Pinpoint the cell where the given text exists, returning its (X, Y) midpoint coordinate. 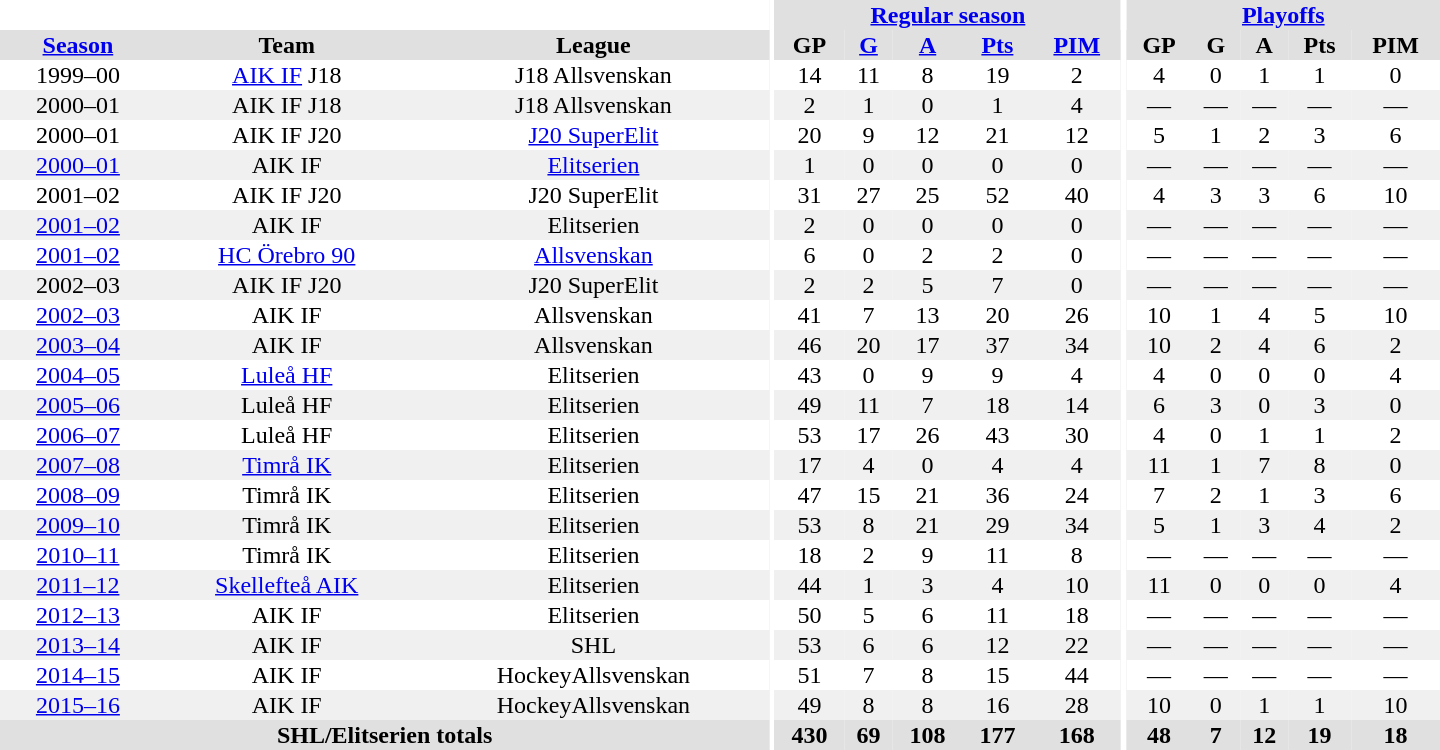
Season (78, 45)
2010–11 (78, 555)
48 (1160, 735)
28 (1076, 705)
27 (868, 195)
430 (810, 735)
47 (810, 495)
2009–10 (78, 525)
2014–15 (78, 675)
2013–14 (78, 645)
Regular season (948, 15)
SHL/Elitserien totals (384, 735)
SHL (594, 645)
31 (810, 195)
30 (1076, 435)
25 (928, 195)
168 (1076, 735)
40 (1076, 195)
2007–08 (78, 465)
League (594, 45)
2012–13 (78, 615)
46 (810, 345)
2004–05 (78, 375)
29 (997, 525)
41 (810, 315)
HC Örebro 90 (287, 255)
22 (1076, 645)
Team (287, 45)
69 (868, 735)
2006–07 (78, 435)
16 (997, 705)
177 (997, 735)
2011–12 (78, 585)
2015–16 (78, 705)
13 (928, 315)
50 (810, 615)
Playoffs (1284, 15)
108 (928, 735)
2005–06 (78, 405)
36 (997, 495)
Skellefteå AIK (287, 585)
51 (810, 675)
37 (997, 345)
2003–04 (78, 345)
24 (1076, 495)
1999–00 (78, 75)
2008–09 (78, 495)
52 (997, 195)
